Detect which cell encompasses the target text, then output its (x, y) center coordinate. 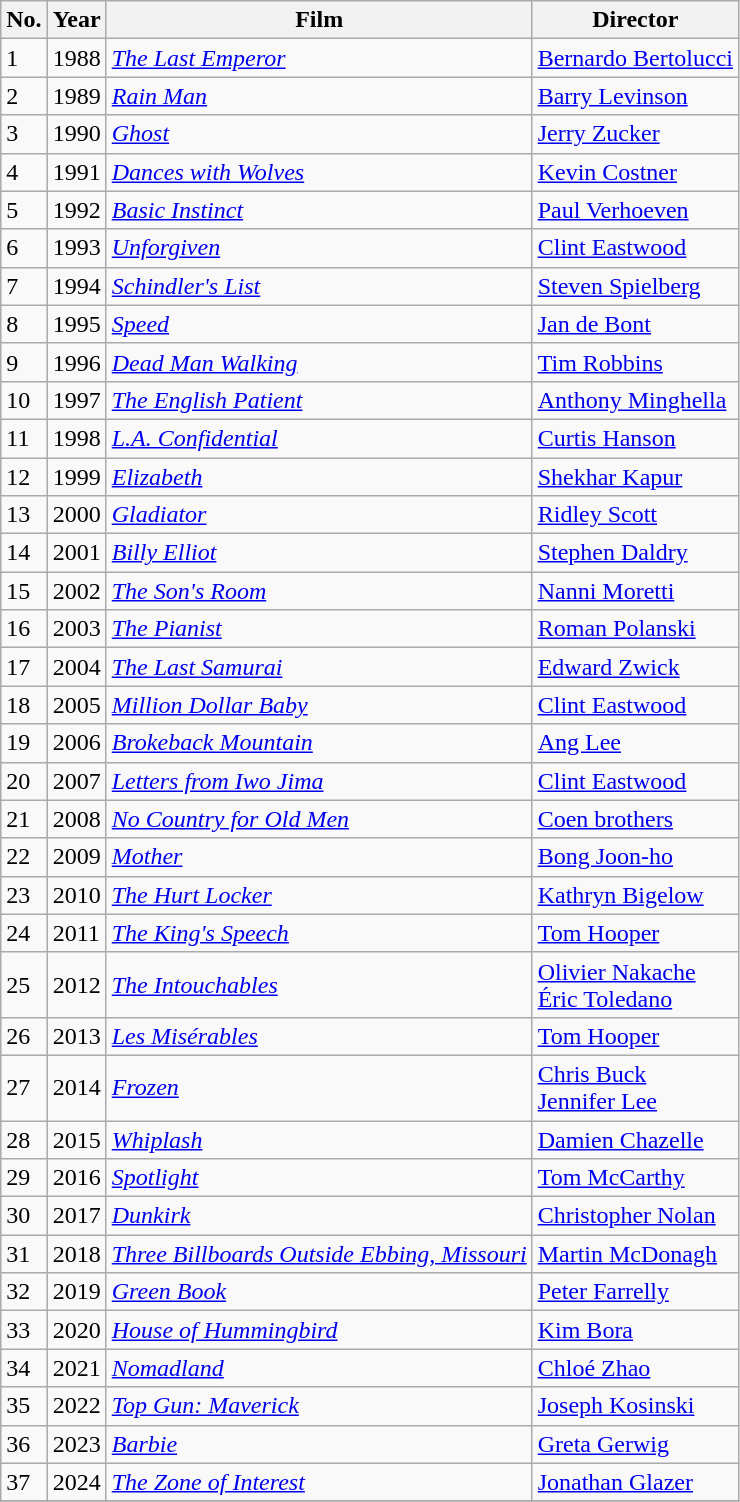
Top Gun: Maverick (319, 1406)
Curtis Hanson (635, 438)
No Country for Old Men (319, 819)
14 (24, 553)
25 (24, 984)
Jerry Zucker (635, 134)
9 (24, 362)
10 (24, 400)
Peter Farrelly (635, 1292)
Year (76, 20)
2008 (76, 819)
31 (24, 1254)
2022 (76, 1406)
2006 (76, 743)
Nomadland (319, 1368)
30 (24, 1216)
18 (24, 705)
The Son's Room (319, 591)
Gladiator (319, 515)
2002 (76, 591)
Les Misérables (319, 1036)
Speed (319, 324)
House of Hummingbird (319, 1330)
2000 (76, 515)
4 (24, 172)
2014 (76, 1088)
3 (24, 134)
26 (24, 1036)
20 (24, 781)
Stephen Daldry (635, 553)
Chloé Zhao (635, 1368)
The Last Emperor (319, 58)
Dances with Wolves (319, 172)
32 (24, 1292)
12 (24, 477)
Shekhar Kapur (635, 477)
Whiplash (319, 1139)
1997 (76, 400)
Chris BuckJennifer Lee (635, 1088)
Bernardo Bertolucci (635, 58)
2003 (76, 629)
Basic Instinct (319, 210)
Green Book (319, 1292)
No. (24, 20)
2010 (76, 895)
The Pianist (319, 629)
The King's Speech (319, 933)
Steven Spielberg (635, 286)
1988 (76, 58)
1989 (76, 96)
Kim Bora (635, 1330)
5 (24, 210)
Ghost (319, 134)
7 (24, 286)
Dead Man Walking (319, 362)
Martin McDonagh (635, 1254)
Greta Gerwig (635, 1444)
Ang Lee (635, 743)
Tom McCarthy (635, 1178)
Kathryn Bigelow (635, 895)
Film (319, 20)
2005 (76, 705)
Billy Elliot (319, 553)
The Zone of Interest (319, 1482)
36 (24, 1444)
19 (24, 743)
The Hurt Locker (319, 895)
2024 (76, 1482)
Edward Zwick (635, 667)
Mother (319, 857)
2023 (76, 1444)
1995 (76, 324)
2020 (76, 1330)
2009 (76, 857)
Tim Robbins (635, 362)
23 (24, 895)
1994 (76, 286)
1 (24, 58)
2016 (76, 1178)
29 (24, 1178)
L.A. Confidential (319, 438)
2 (24, 96)
Spotlight (319, 1178)
13 (24, 515)
Jan de Bont (635, 324)
Barry Levinson (635, 96)
Unforgiven (319, 248)
8 (24, 324)
The Intouchables (319, 984)
22 (24, 857)
15 (24, 591)
Ridley Scott (635, 515)
2013 (76, 1036)
Bong Joon-ho (635, 857)
1993 (76, 248)
2011 (76, 933)
1999 (76, 477)
2017 (76, 1216)
The Last Samurai (319, 667)
The English Patient (319, 400)
35 (24, 1406)
1998 (76, 438)
2018 (76, 1254)
6 (24, 248)
21 (24, 819)
2001 (76, 553)
Joseph Kosinski (635, 1406)
Schindler's List (319, 286)
Rain Man (319, 96)
28 (24, 1139)
Jonathan Glazer (635, 1482)
Olivier NakacheÉric Toledano (635, 984)
1990 (76, 134)
33 (24, 1330)
2004 (76, 667)
Elizabeth (319, 477)
Kevin Costner (635, 172)
27 (24, 1088)
Nanni Moretti (635, 591)
2021 (76, 1368)
Paul Verhoeven (635, 210)
Damien Chazelle (635, 1139)
2007 (76, 781)
1996 (76, 362)
Three Billboards Outside Ebbing, Missouri (319, 1254)
Brokeback Mountain (319, 743)
24 (24, 933)
Christopher Nolan (635, 1216)
2012 (76, 984)
1992 (76, 210)
34 (24, 1368)
Dunkirk (319, 1216)
Letters from Iwo Jima (319, 781)
2019 (76, 1292)
Coen brothers (635, 819)
Million Dollar Baby (319, 705)
2015 (76, 1139)
Barbie (319, 1444)
Director (635, 20)
17 (24, 667)
16 (24, 629)
Anthony Minghella (635, 400)
37 (24, 1482)
11 (24, 438)
Roman Polanski (635, 629)
1991 (76, 172)
Frozen (319, 1088)
